For the text-containing cell, return its midpoint in [x, y] coordinate format. 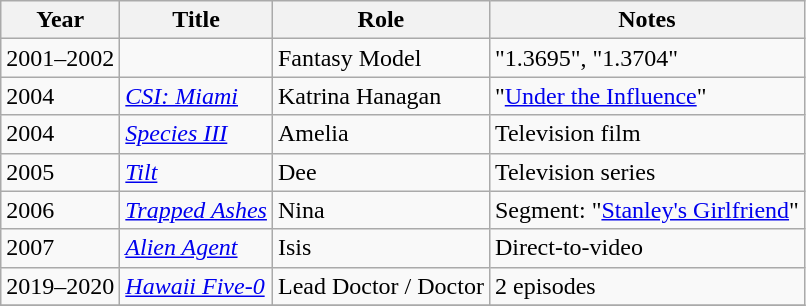
2001–2002 [60, 58]
2005 [60, 172]
Role [380, 20]
Television series [646, 172]
2007 [60, 248]
Isis [380, 248]
Alien Agent [196, 248]
Nina [380, 210]
Segment: "Stanley's Girlfriend" [646, 210]
2006 [60, 210]
Katrina Hanagan [380, 96]
2 episodes [646, 286]
Direct-to-video [646, 248]
Year [60, 20]
Lead Doctor / Doctor [380, 286]
Fantasy Model [380, 58]
Tilt [196, 172]
Species III [196, 134]
2019–2020 [60, 286]
Trapped Ashes [196, 210]
"Under the Influence" [646, 96]
CSI: Miami [196, 96]
Amelia [380, 134]
Dee [380, 172]
Notes [646, 20]
"1.3695", "1.3704" [646, 58]
Hawaii Five-0 [196, 286]
Title [196, 20]
Television film [646, 134]
